Determine the (X, Y) coordinate at the center of the cell enclosing the given text.  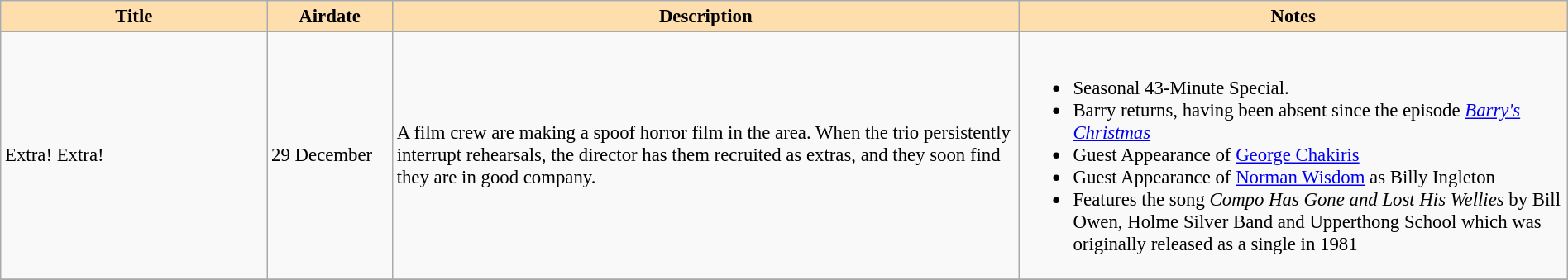
29 December (330, 155)
Airdate (330, 17)
Notes (1293, 17)
Extra! Extra! (134, 155)
Description (705, 17)
Title (134, 17)
